Scan for the cell matching the given text and deliver its (X, Y) coordinate at center. 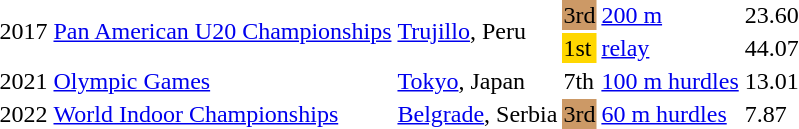
Pan American U20 Championships (222, 32)
Trujillo, Peru (478, 32)
200 m (670, 15)
World Indoor Championships (222, 114)
relay (670, 48)
100 m hurdles (670, 81)
Tokyo, Japan (478, 81)
Belgrade, Serbia (478, 114)
1st (580, 48)
7th (580, 81)
60 m hurdles (670, 114)
Olympic Games (222, 81)
